Pinpoint the cell where the given text exists, returning its [X, Y] midpoint coordinate. 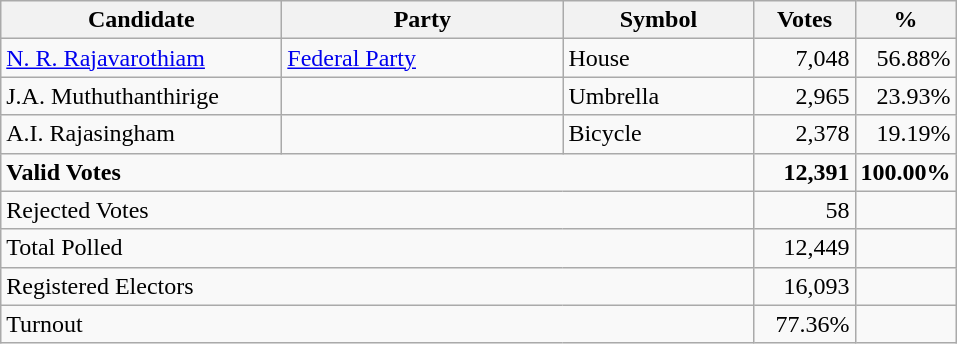
Valid Votes [378, 172]
Umbrella [658, 96]
56.88% [906, 58]
Symbol [658, 20]
Bicycle [658, 134]
12,449 [804, 248]
16,093 [804, 286]
Votes [804, 20]
19.19% [906, 134]
23.93% [906, 96]
58 [804, 210]
Party [422, 20]
Federal Party [422, 58]
% [906, 20]
A.I. Rajasingham [142, 134]
N. R. Rajavarothiam [142, 58]
7,048 [804, 58]
100.00% [906, 172]
J.A. Muthuthanthirige [142, 96]
Registered Electors [378, 286]
12,391 [804, 172]
2,378 [804, 134]
Candidate [142, 20]
2,965 [804, 96]
Total Polled [378, 248]
Rejected Votes [378, 210]
77.36% [804, 324]
House [658, 58]
Turnout [378, 324]
